Extract the [x, y] coordinate from the center of the cell holding the provided text.  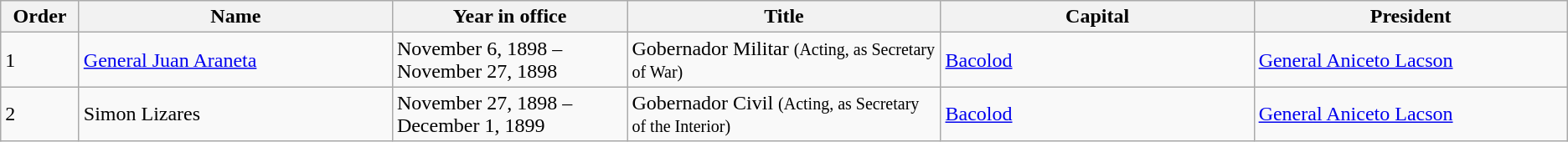
Title [784, 17]
November 27, 1898 – December 1, 1899 [509, 114]
President [1411, 17]
Name [235, 17]
2 [40, 114]
General Juan Araneta [235, 60]
Capital [1097, 17]
November 6, 1898 – November 27, 1898 [509, 60]
Order [40, 17]
Gobernador Civil (Acting, as Secretary of the Interior) [784, 114]
Year in office [509, 17]
Gobernador Militar (Acting, as Secretary of War) [784, 60]
1 [40, 60]
Simon Lizares [235, 114]
